From the cell containing the given text, extract its center point as [x, y] coordinate. 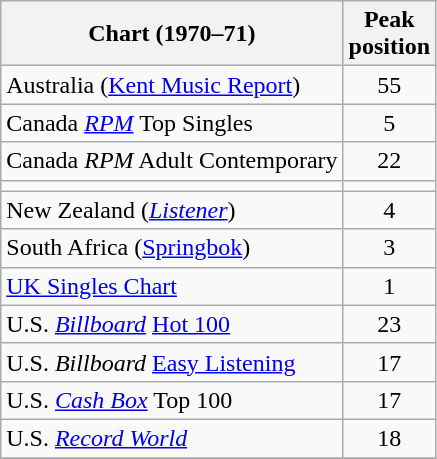
22 [389, 161]
Peakposition [389, 34]
23 [389, 324]
U.S. Billboard Hot 100 [172, 324]
U.S. Cash Box Top 100 [172, 400]
UK Singles Chart [172, 286]
Australia (Kent Music Report) [172, 85]
U.S. Record World [172, 438]
55 [389, 85]
Canada RPM Adult Contemporary [172, 161]
18 [389, 438]
New Zealand (Listener) [172, 210]
4 [389, 210]
5 [389, 123]
U.S. Billboard Easy Listening [172, 362]
Canada RPM Top Singles [172, 123]
1 [389, 286]
South Africa (Springbok) [172, 248]
3 [389, 248]
Chart (1970–71) [172, 34]
